Output the (x, y) coordinate of the center of the cell containing the given text.  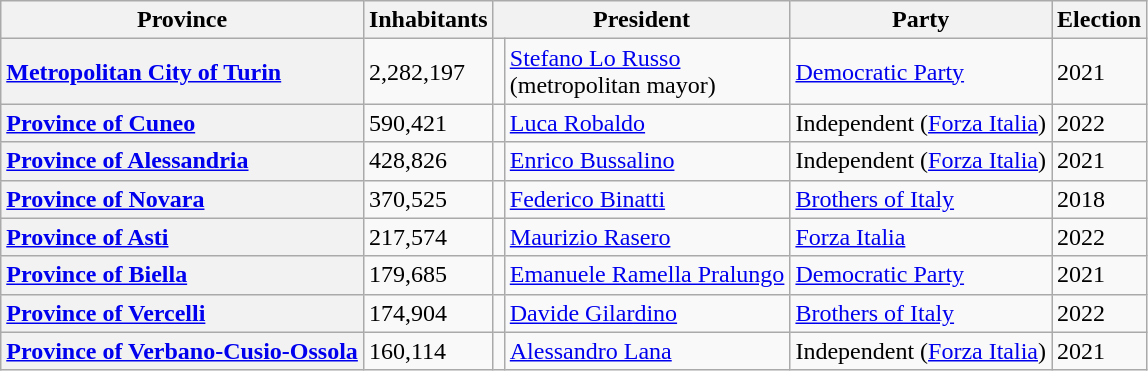
Province of Biella (182, 275)
Stefano Lo Russo(metropolitan mayor) (647, 72)
590,421 (428, 123)
Province of Alessandria (182, 161)
Federico Binatti (647, 199)
370,525 (428, 199)
Forza Italia (921, 237)
179,685 (428, 275)
Election (1100, 20)
2018 (1100, 199)
174,904 (428, 313)
Province (182, 20)
President (642, 20)
Enrico Bussalino (647, 161)
Party (921, 20)
2,282,197 (428, 72)
217,574 (428, 237)
Inhabitants (428, 20)
Davide Gilardino (647, 313)
428,826 (428, 161)
Province of Verbano-Cusio-Ossola (182, 351)
Province of Asti (182, 237)
Emanuele Ramella Pralungo (647, 275)
Luca Robaldo (647, 123)
Alessandro Lana (647, 351)
Metropolitan City of Turin (182, 72)
160,114 (428, 351)
Province of Novara (182, 199)
Maurizio Rasero (647, 237)
Province of Cuneo (182, 123)
Province of Vercelli (182, 313)
